Locate the cell with the specified text and output its [x, y] center coordinate. 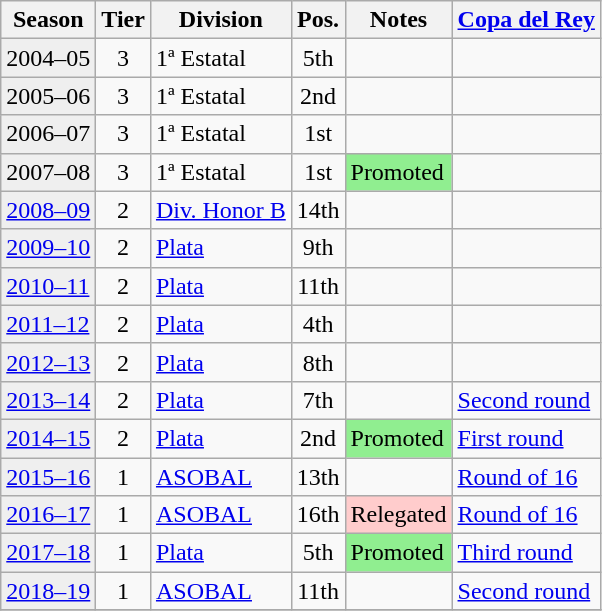
2008–09 [48, 210]
Copa del Rey [526, 20]
2009–10 [48, 248]
2017–18 [48, 553]
4th [318, 324]
2015–16 [48, 477]
Season [48, 20]
Tier [124, 20]
7th [318, 400]
16th [318, 515]
2016–17 [48, 515]
2005–06 [48, 96]
2012–13 [48, 362]
Relegated [398, 515]
2006–07 [48, 134]
2007–08 [48, 172]
Div. Honor B [220, 210]
2011–12 [48, 324]
Third round [526, 553]
2004–05 [48, 58]
Division [220, 20]
13th [318, 477]
2014–15 [48, 438]
Pos. [318, 20]
14th [318, 210]
First round [526, 438]
2010–11 [48, 286]
Notes [398, 20]
2013–14 [48, 400]
2018–19 [48, 591]
9th [318, 248]
8th [318, 362]
